Provide the (x, y) coordinate of the cell's center where the given text is located.  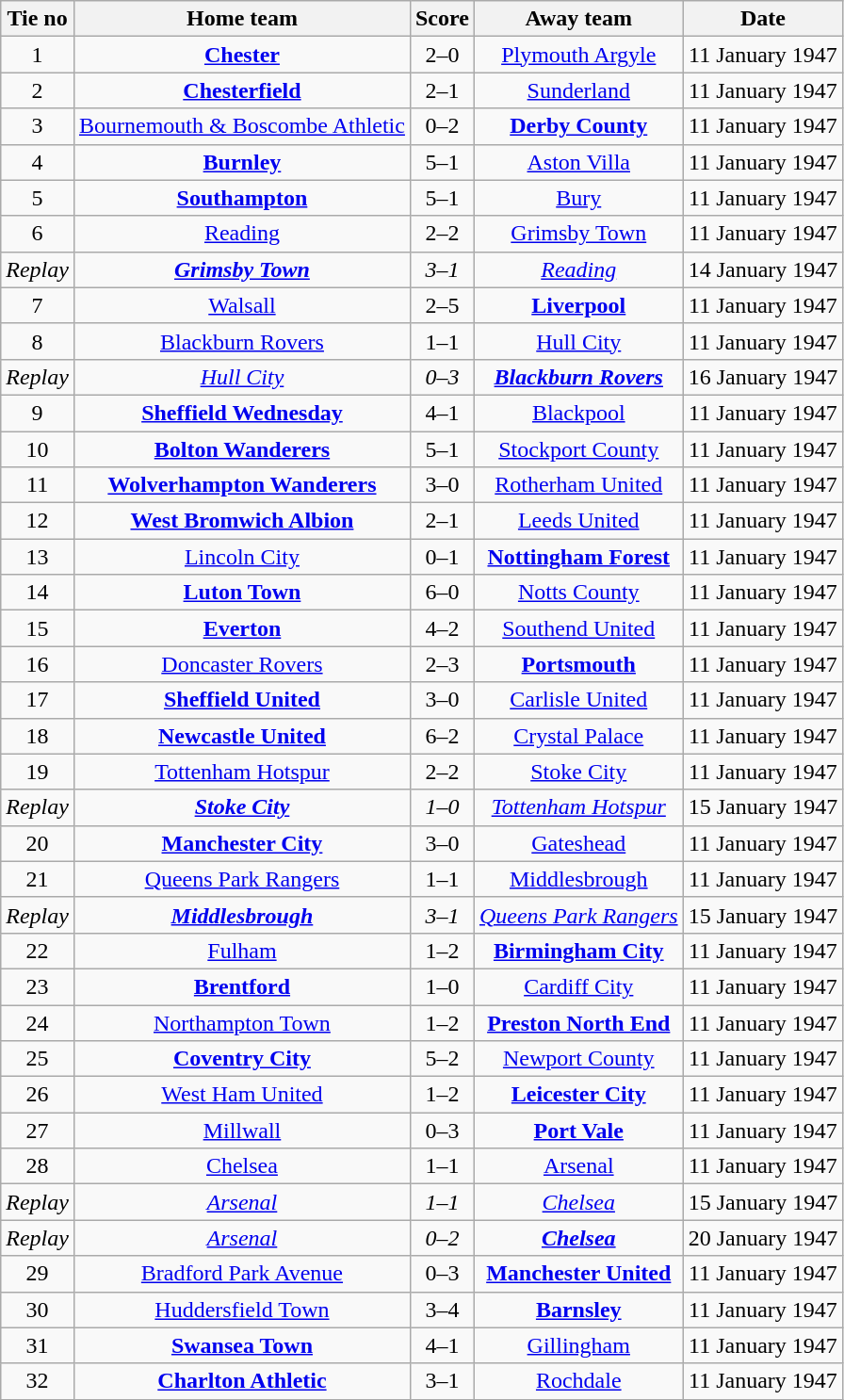
5–2 (442, 1059)
Newport County (578, 1059)
31 (38, 1345)
Bradford Park Avenue (241, 1274)
Blackpool (578, 413)
Gillingham (578, 1345)
Huddersfield Town (241, 1310)
Walsall (241, 305)
Everton (241, 628)
Charlton Athletic (241, 1381)
28 (38, 1166)
Coventry City (241, 1059)
Gateshead (578, 843)
15 (38, 628)
1 (38, 55)
20 January 1947 (763, 1238)
20 (38, 843)
2–3 (442, 664)
Notts County (578, 593)
Southend United (578, 628)
Sheffield United (241, 700)
2–5 (442, 305)
Derby County (578, 126)
16 (38, 664)
Millwall (241, 1131)
Carlisle United (578, 700)
Burnley (241, 162)
Plymouth Argyle (578, 55)
29 (38, 1274)
Southampton (241, 198)
30 (38, 1310)
Bury (578, 198)
6 (38, 234)
27 (38, 1131)
21 (38, 879)
Manchester United (578, 1274)
Doncaster Rovers (241, 664)
2 (38, 90)
17 (38, 700)
Cardiff City (578, 986)
Brentford (241, 986)
25 (38, 1059)
Manchester City (241, 843)
4–2 (442, 628)
Lincoln City (241, 557)
32 (38, 1381)
Port Vale (578, 1131)
Date (763, 19)
6–2 (442, 736)
19 (38, 772)
Luton Town (241, 593)
9 (38, 413)
Swansea Town (241, 1345)
14 (38, 593)
Crystal Palace (578, 736)
14 January 1947 (763, 269)
Northampton Town (241, 1022)
6–0 (442, 593)
26 (38, 1095)
5 (38, 198)
3–4 (442, 1310)
Liverpool (578, 305)
Bournemouth & Boscombe Athletic (241, 126)
Leicester City (578, 1095)
Preston North End (578, 1022)
Leeds United (578, 521)
Birmingham City (578, 951)
11 (38, 485)
Sunderland (578, 90)
Sheffield Wednesday (241, 413)
4 (38, 162)
2–0 (442, 55)
Chesterfield (241, 90)
12 (38, 521)
24 (38, 1022)
13 (38, 557)
Barnsley (578, 1310)
Newcastle United (241, 736)
Rochdale (578, 1381)
Aston Villa (578, 162)
Score (442, 19)
23 (38, 986)
Wolverhampton Wanderers (241, 485)
Portsmouth (578, 664)
18 (38, 736)
Chester (241, 55)
Rotherham United (578, 485)
0–1 (442, 557)
Stockport County (578, 449)
3 (38, 126)
West Bromwich Albion (241, 521)
22 (38, 951)
West Ham United (241, 1095)
Home team (241, 19)
Fulham (241, 951)
16 January 1947 (763, 377)
10 (38, 449)
Nottingham Forest (578, 557)
7 (38, 305)
Away team (578, 19)
Bolton Wanderers (241, 449)
8 (38, 341)
Tie no (38, 19)
